Search for the cell housing the specified text and yield its (X, Y) center coordinate. 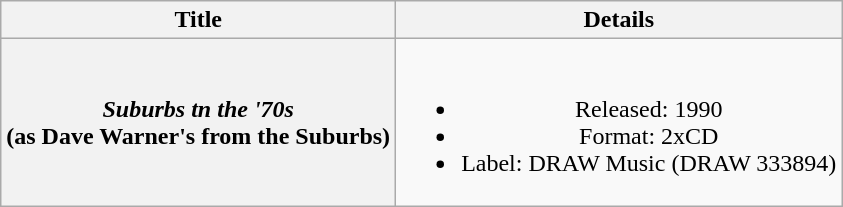
Suburbs tn the '70s (as Dave Warner's from the Suburbs) (198, 122)
Details (619, 20)
Title (198, 20)
Released: 1990Format: 2xCDLabel: DRAW Music (DRAW 333894) (619, 122)
